Scan for the cell matching the given text and deliver its (X, Y) coordinate at center. 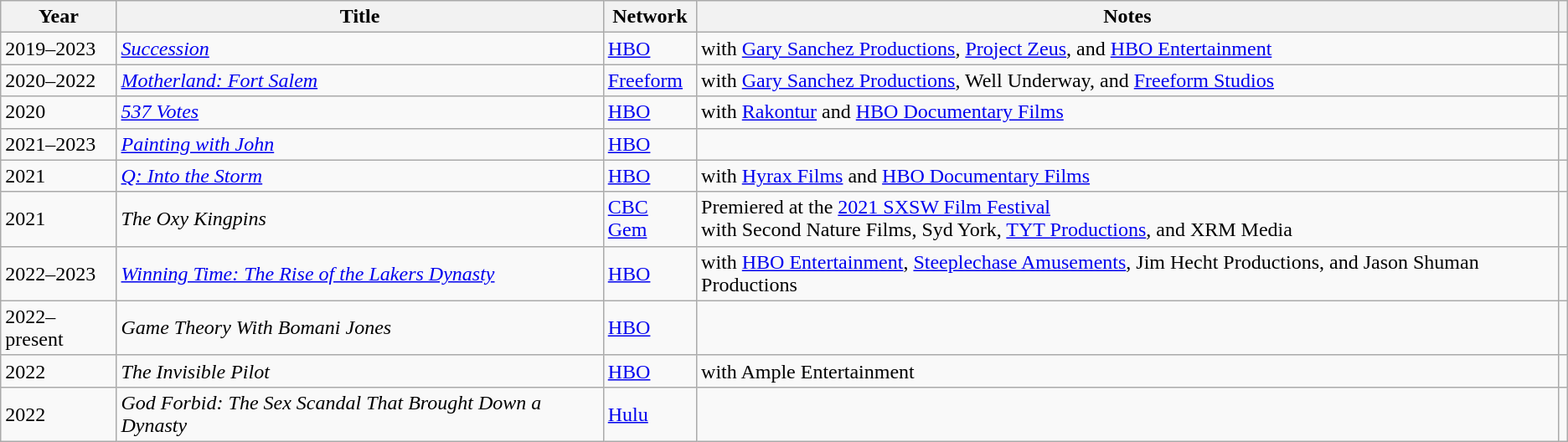
with Rakontur and HBO Documentary Films (1127, 112)
Game Theory With Bomani Jones (360, 328)
Premiered at the 2021 SXSW Film Festivalwith Second Nature Films, Syd York, TYT Productions, and XRM Media (1127, 219)
537 Votes (360, 112)
with HBO Entertainment, Steeplechase Amusements, Jim Hecht Productions, and Jason Shuman Productions (1127, 273)
Q: Into the Storm (360, 176)
The Invisible Pilot (360, 371)
Year (59, 17)
Hulu (650, 414)
with Gary Sanchez Productions, Project Zeus, and HBO Entertainment (1127, 49)
2020–2022 (59, 80)
Succession (360, 49)
Winning Time: The Rise of the Lakers Dynasty (360, 273)
Motherland: Fort Salem (360, 80)
Notes (1127, 17)
2022–present (59, 328)
2020 (59, 112)
CBC Gem (650, 219)
with Gary Sanchez Productions, Well Underway, and Freeform Studios (1127, 80)
with Hyrax Films and HBO Documentary Films (1127, 176)
Painting with John (360, 144)
Title (360, 17)
Freeform (650, 80)
God Forbid: The Sex Scandal That Brought Down a Dynasty (360, 414)
2019–2023 (59, 49)
2021–2023 (59, 144)
The Oxy Kingpins (360, 219)
with Ample Entertainment (1127, 371)
2022–2023 (59, 273)
Network (650, 17)
